Detect which cell encompasses the target text, then output its (x, y) center coordinate. 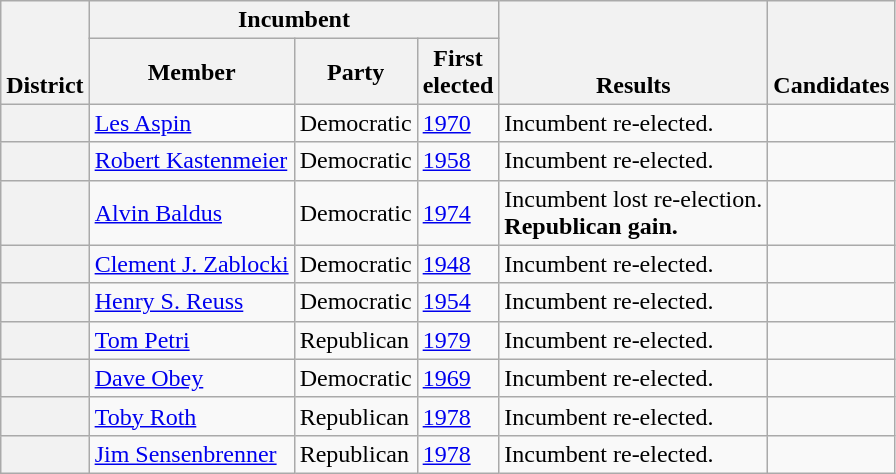
Jim Sensenbrenner (192, 454)
1948 (458, 264)
Party (356, 72)
1954 (458, 302)
District (45, 52)
Member (192, 72)
Henry S. Reuss (192, 302)
Results (634, 52)
1958 (458, 161)
Incumbent lost re-election.Republican gain. (634, 212)
1970 (458, 123)
Candidates (832, 52)
Les Aspin (192, 123)
Dave Obey (192, 378)
Toby Roth (192, 416)
1979 (458, 340)
Firstelected (458, 72)
1969 (458, 378)
Incumbent (294, 20)
Robert Kastenmeier (192, 161)
Tom Petri (192, 340)
1974 (458, 212)
Alvin Baldus (192, 212)
Clement J. Zablocki (192, 264)
